Output the (x, y) coordinate of the center of the cell containing the given text.  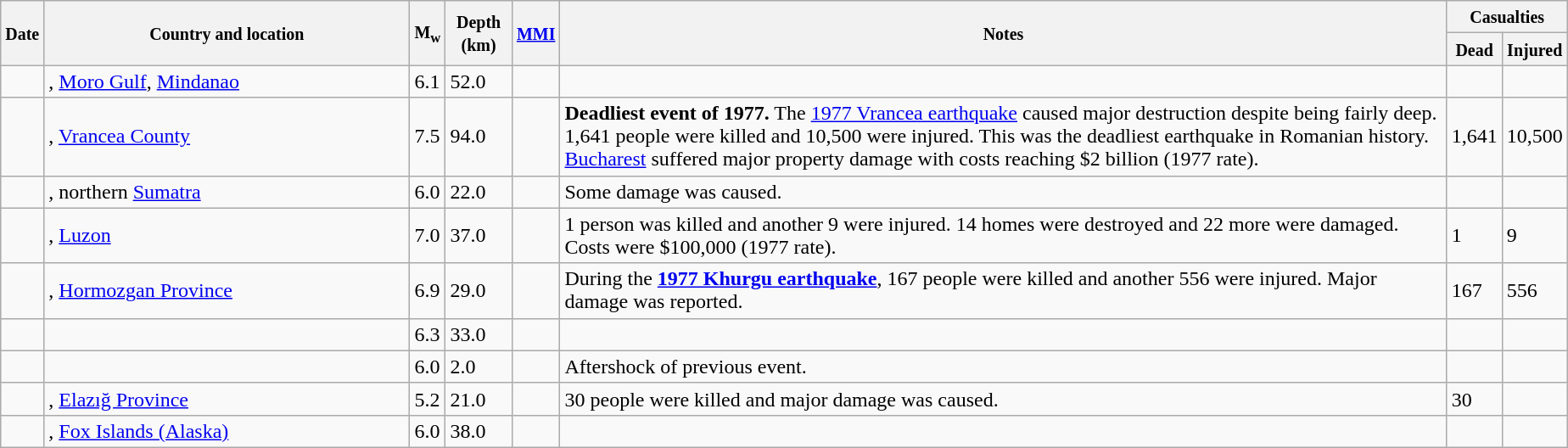
Mw (428, 33)
Notes (1003, 33)
30 people were killed and major damage was caused. (1003, 399)
33.0 (479, 334)
MMI (536, 33)
6.1 (428, 81)
6.3 (428, 334)
, Hormozgan Province (227, 290)
9 (1534, 236)
, Luzon (227, 236)
1 person was killed and another 9 were injured. 14 homes were destroyed and 22 more were damaged. Costs were $100,000 (1977 rate). (1003, 236)
1,641 (1475, 137)
29.0 (479, 290)
During the 1977 Khurgu earthquake, 167 people were killed and another 556 were injured. Major damage was reported. (1003, 290)
Country and location (227, 33)
167 (1475, 290)
94.0 (479, 137)
Aftershock of previous event. (1003, 367)
7.0 (428, 236)
, northern Sumatra (227, 192)
Date (22, 33)
52.0 (479, 81)
2.0 (479, 367)
5.2 (428, 399)
10,500 (1534, 137)
Dead (1475, 49)
37.0 (479, 236)
Casualties (1507, 17)
Injured (1534, 49)
Depth (km) (479, 33)
6.9 (428, 290)
1 (1475, 236)
, Moro Gulf, Mindanao (227, 81)
7.5 (428, 137)
21.0 (479, 399)
, Elazığ Province (227, 399)
38.0 (479, 431)
Some damage was caused. (1003, 192)
, Fox Islands (Alaska) (227, 431)
556 (1534, 290)
30 (1475, 399)
22.0 (479, 192)
, Vrancea County (227, 137)
